Locate the cell with the specified text and output its (x, y) center coordinate. 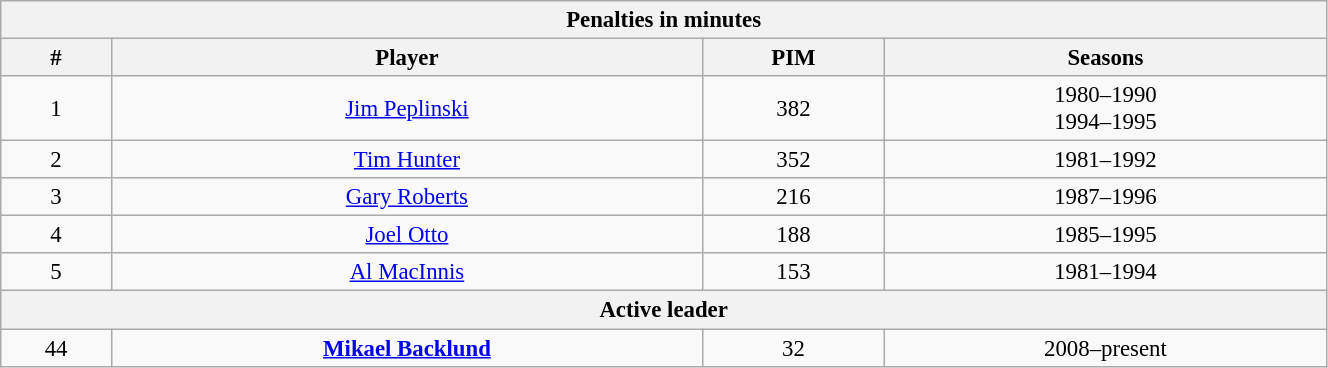
1980–19901994–1995 (1105, 108)
# (56, 58)
4 (56, 235)
Al MacInnis (406, 273)
1987–1996 (1105, 197)
Joel Otto (406, 235)
44 (56, 348)
Seasons (1105, 58)
Mikael Backlund (406, 348)
5 (56, 273)
Gary Roberts (406, 197)
382 (793, 108)
Player (406, 58)
3 (56, 197)
Jim Peplinski (406, 108)
Active leader (664, 310)
2 (56, 160)
1981–1994 (1105, 273)
153 (793, 273)
1981–1992 (1105, 160)
32 (793, 348)
Tim Hunter (406, 160)
188 (793, 235)
216 (793, 197)
PIM (793, 58)
1 (56, 108)
2008–present (1105, 348)
352 (793, 160)
1985–1995 (1105, 235)
Penalties in minutes (664, 20)
